Determine the (X, Y) coordinate at the center of the cell enclosing the given text.  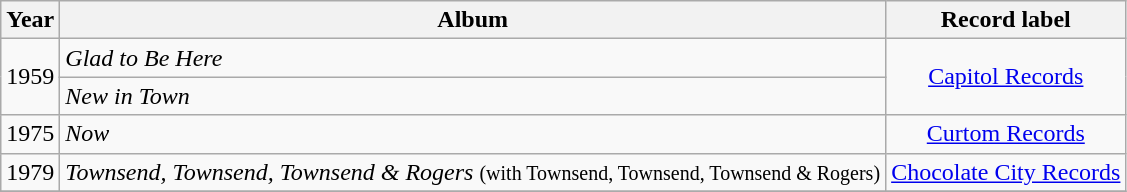
Album (473, 20)
Record label (1006, 20)
New in Town (473, 96)
1975 (30, 134)
Glad to Be Here (473, 58)
Capitol Records (1006, 77)
Year (30, 20)
Curtom Records (1006, 134)
Townsend, Townsend, Townsend & Rogers (with Townsend, Townsend, Townsend & Rogers) (473, 172)
Now (473, 134)
Chocolate City Records (1006, 172)
1979 (30, 172)
1959 (30, 77)
